Detect which cell encompasses the target text, then output its [x, y] center coordinate. 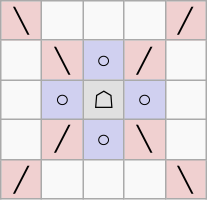
☖ [104, 100]
